Return the [X, Y] coordinate for the center point of the cell that contains the specified text.  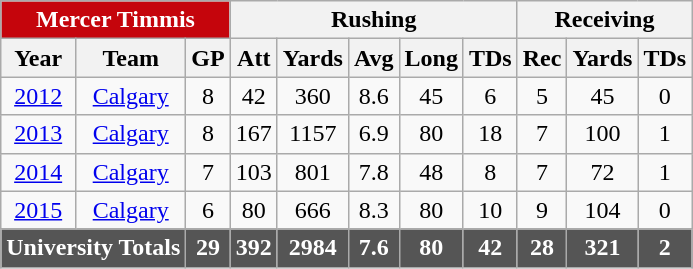
10 [490, 210]
Avg [374, 58]
GP [208, 58]
2015 [38, 210]
Receiving [604, 20]
801 [312, 172]
8.3 [374, 210]
2013 [38, 134]
7.6 [374, 248]
5 [542, 96]
2014 [38, 172]
360 [312, 96]
Rushing [374, 20]
9 [542, 210]
Year [38, 58]
8.6 [374, 96]
7.8 [374, 172]
28 [542, 248]
72 [602, 172]
29 [208, 248]
Team [131, 58]
Long [431, 58]
University Totals [94, 248]
167 [254, 134]
48 [431, 172]
103 [254, 172]
2012 [38, 96]
392 [254, 248]
321 [602, 248]
18 [490, 134]
666 [312, 210]
Att [254, 58]
6.9 [374, 134]
1157 [312, 134]
2 [665, 248]
100 [602, 134]
Rec [542, 58]
104 [602, 210]
Mercer Timmis [116, 20]
2984 [312, 248]
